Search for the cell housing the specified text and yield its (x, y) center coordinate. 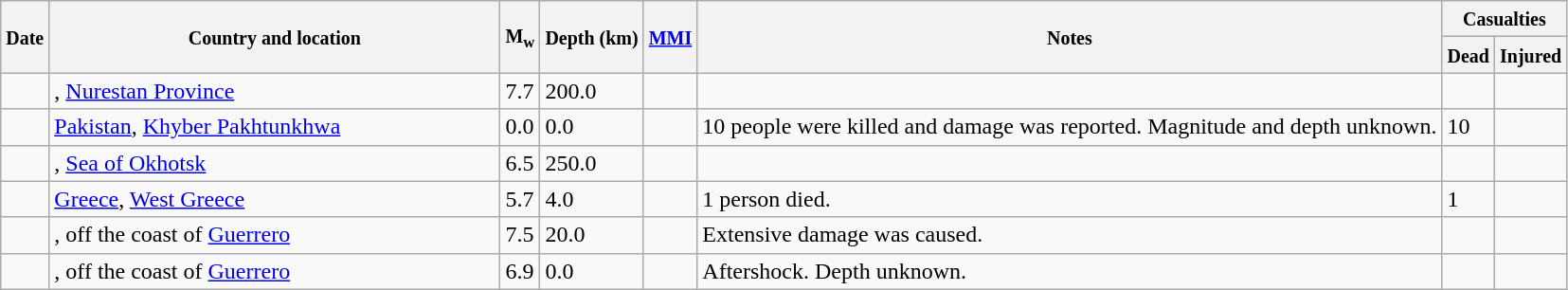
, Sea of Okhotsk (275, 163)
20.0 (591, 235)
Casualties (1505, 19)
250.0 (591, 163)
Dead (1469, 55)
Notes (1070, 37)
Country and location (275, 37)
6.9 (520, 271)
200.0 (591, 91)
10 (1469, 127)
Pakistan, Khyber Pakhtunkhwa (275, 127)
MMI (671, 37)
Injured (1530, 55)
Extensive damage was caused. (1070, 235)
7.5 (520, 235)
Aftershock. Depth unknown. (1070, 271)
6.5 (520, 163)
, Nurestan Province (275, 91)
1 (1469, 199)
10 people were killed and damage was reported. Magnitude and depth unknown. (1070, 127)
Greece, West Greece (275, 199)
Mw (520, 37)
Depth (km) (591, 37)
7.7 (520, 91)
Date (25, 37)
1 person died. (1070, 199)
5.7 (520, 199)
4.0 (591, 199)
